From the cell containing the given text, extract its center point as [x, y] coordinate. 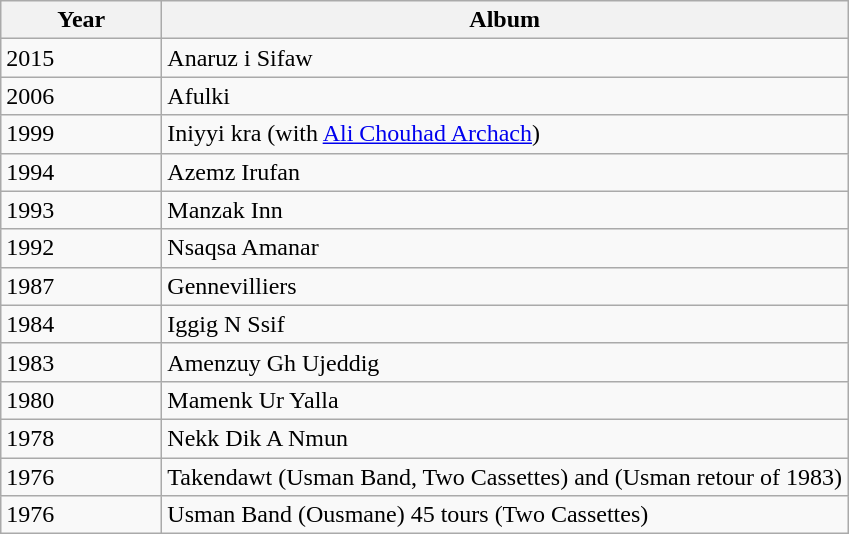
1983 [82, 362]
1994 [82, 172]
2015 [82, 58]
Gennevilliers [505, 286]
1978 [82, 438]
Afulki [505, 96]
1999 [82, 134]
Anaruz i Sifaw [505, 58]
Usman Band (Ousmane) 45 tours (Two Cassettes) [505, 515]
1984 [82, 324]
Nsaqsa Amanar [505, 248]
Year [82, 20]
1992 [82, 248]
Nekk Dik A Nmun [505, 438]
Album [505, 20]
2006 [82, 96]
Manzak Inn [505, 210]
1993 [82, 210]
1987 [82, 286]
Azemz Irufan [505, 172]
Iniyyi kra (with Ali Chouhad Archach) [505, 134]
1980 [82, 400]
Iggig N Ssif [505, 324]
Takendawt (Usman Band, Two Cassettes) and (Usman retour of 1983) [505, 477]
Mamenk Ur Yalla [505, 400]
Amenzuy Gh Ujeddig [505, 362]
